Return (X, Y) of the center of cell containing provided text 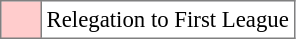
Relegation to First League (168, 20)
